Return the (x, y) coordinate for the center point of the cell that contains the specified text.  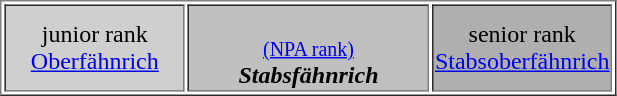
junior rank Oberfähnrich (94, 48)
(NPA rank)Stabsfähnrich (308, 48)
senior rank Stabsoberfähnrich (522, 48)
